Locate the cell with the specified text and output its [X, Y] center coordinate. 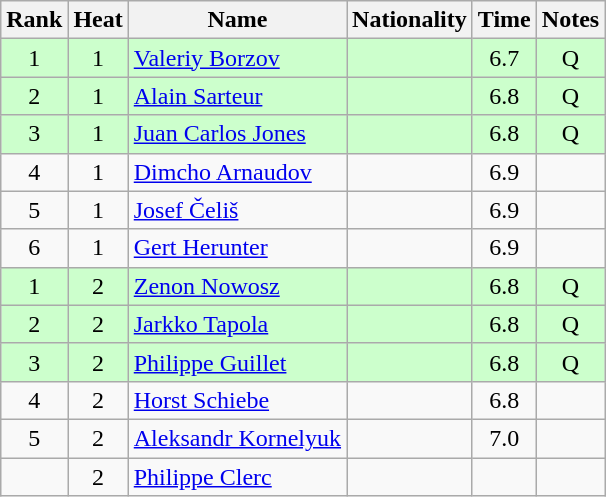
6.7 [504, 58]
Notes [570, 20]
Rank [34, 20]
Philippe Clerc [237, 477]
Jarkko Tapola [237, 324]
Nationality [410, 20]
Zenon Nowosz [237, 286]
7.0 [504, 438]
Name [237, 20]
6 [34, 248]
Philippe Guillet [237, 362]
Gert Herunter [237, 248]
Alain Sarteur [237, 96]
Time [504, 20]
Juan Carlos Jones [237, 134]
Josef Čeliš [237, 210]
Horst Schiebe [237, 400]
Valeriy Borzov [237, 58]
Aleksandr Kornelyuk [237, 438]
Dimcho Arnaudov [237, 172]
Heat [98, 20]
